From the cell containing the given text, extract its center point as [X, Y] coordinate. 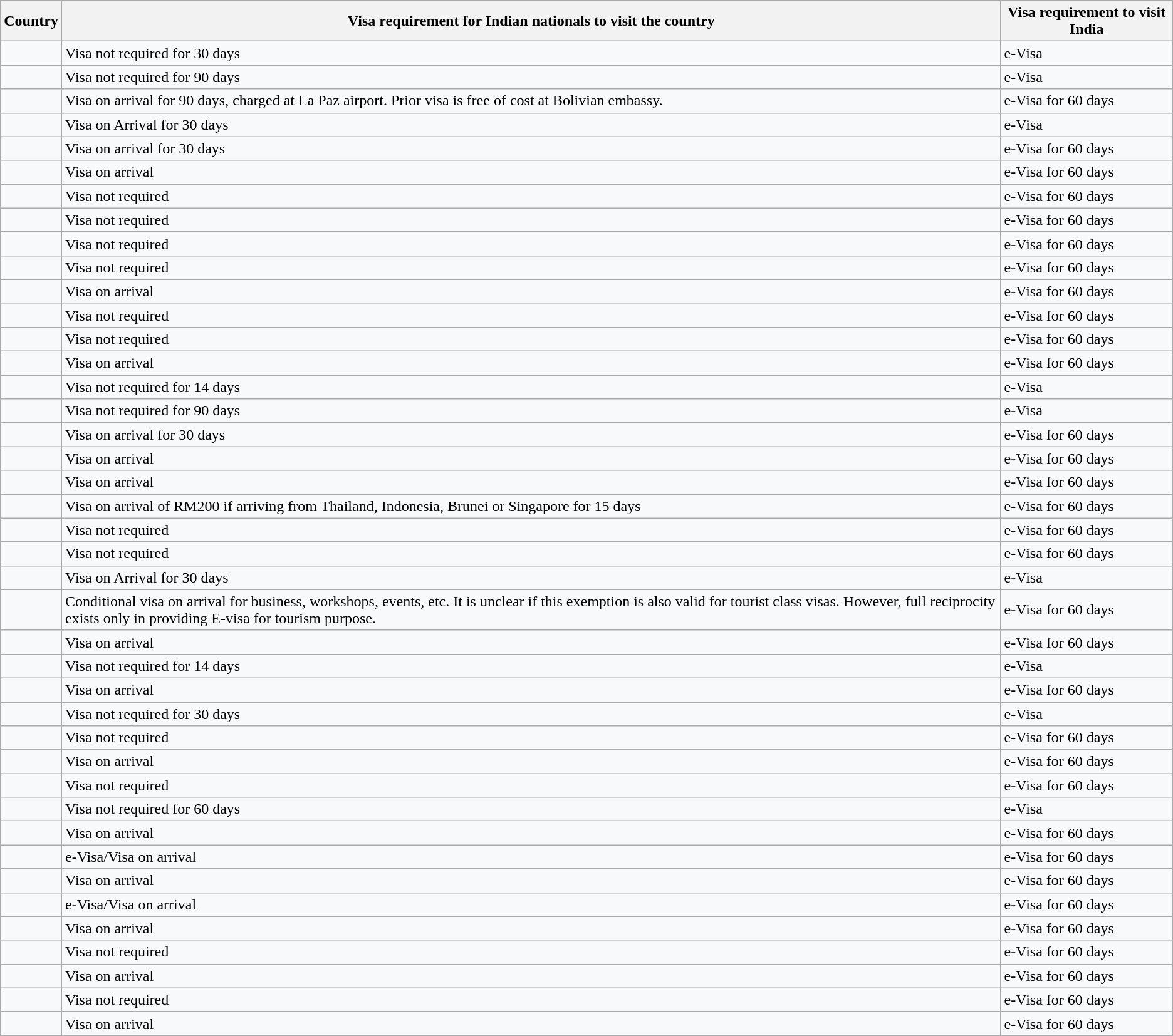
Visa on arrival of RM200 if arriving from Thailand, Indonesia, Brunei or Singapore for 15 days [531, 506]
Visa on arrival for 90 days, charged at La Paz airport. Prior visa is free of cost at Bolivian embassy. [531, 101]
Visa requirement to visit India [1087, 21]
Visa requirement for Indian nationals to visit the country [531, 21]
Visa not required for 60 days [531, 809]
Country [31, 21]
